Output the (X, Y) coordinate of the center of the cell containing the given text.  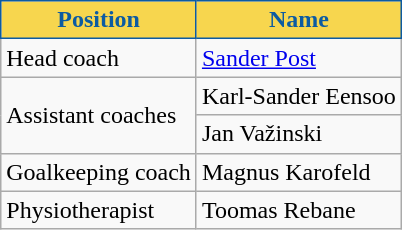
Goalkeeping coach (99, 172)
Head coach (99, 58)
Jan Važinski (298, 134)
Position (99, 20)
Magnus Karofeld (298, 172)
Physiotherapist (99, 210)
Karl-Sander Eensoo (298, 96)
Toomas Rebane (298, 210)
Assistant coaches (99, 115)
Name (298, 20)
Sander Post (298, 58)
